Capture the cell that displays the provided text and extract its (x, y) central coordinate. 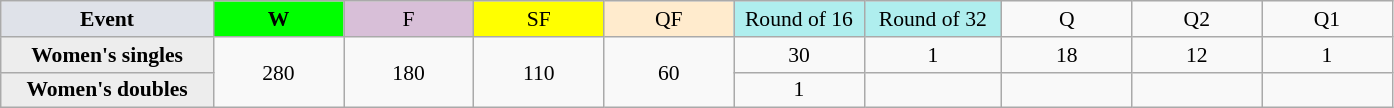
Round of 32 (933, 19)
Women's doubles (108, 90)
Event (108, 19)
Round of 16 (799, 19)
18 (1067, 55)
SF (539, 19)
110 (539, 72)
W (278, 19)
F (409, 19)
Women's singles (108, 55)
280 (278, 72)
12 (1197, 55)
QF (669, 19)
Q2 (1197, 19)
60 (669, 72)
Q (1067, 19)
Q1 (1327, 19)
180 (409, 72)
30 (799, 55)
